Capture the cell that displays the provided text and extract its [x, y] central coordinate. 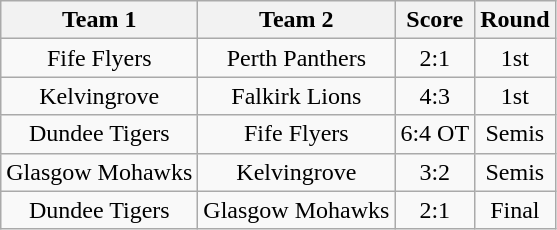
Round [515, 20]
4:3 [435, 96]
6:4 OT [435, 134]
Score [435, 20]
Perth Panthers [296, 58]
Falkirk Lions [296, 96]
Team 1 [100, 20]
Team 2 [296, 20]
3:2 [435, 172]
Final [515, 210]
